Identify which cell holds the provided text, then report its [x, y] central coordinate. 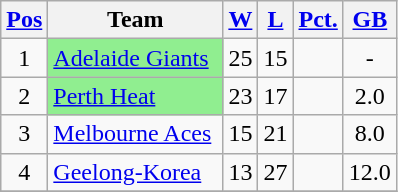
Geelong-Korea [136, 172]
Melbourne Aces [136, 134]
Adelaide Giants [136, 58]
L [276, 20]
13 [240, 172]
25 [240, 58]
Pos [24, 20]
GB [370, 20]
27 [276, 172]
W [240, 20]
Perth Heat [136, 96]
17 [276, 96]
- [370, 58]
8.0 [370, 134]
2.0 [370, 96]
2 [24, 96]
4 [24, 172]
23 [240, 96]
Team [136, 20]
3 [24, 134]
21 [276, 134]
1 [24, 58]
Pct. [318, 20]
12.0 [370, 172]
